For the text-containing cell, return its midpoint in (x, y) coordinate format. 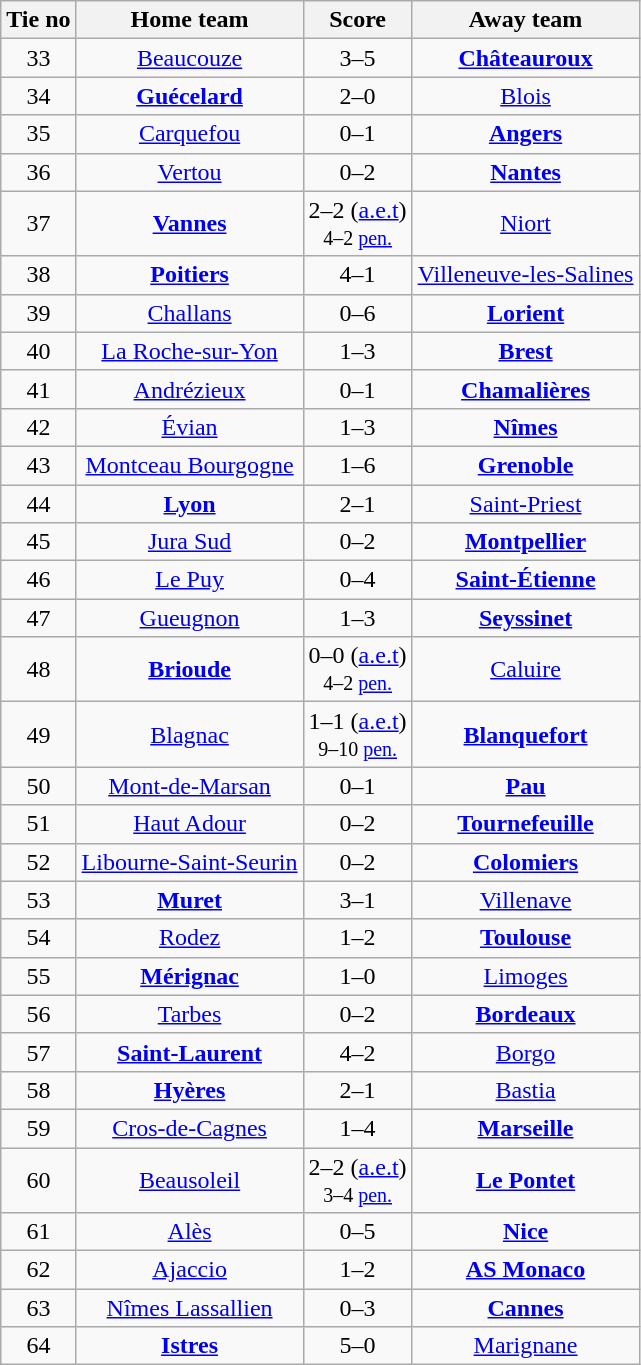
37 (38, 224)
Évian (190, 427)
49 (38, 734)
51 (38, 824)
Chamalières (526, 389)
Niort (526, 224)
1–0 (358, 976)
Nice (526, 1232)
48 (38, 670)
1–4 (358, 1128)
Borgo (526, 1052)
63 (38, 1308)
55 (38, 976)
Haut Adour (190, 824)
4–2 (358, 1052)
Muret (190, 900)
45 (38, 542)
Nantes (526, 172)
50 (38, 786)
Poitiers (190, 275)
Brioude (190, 670)
Mérignac (190, 976)
Toulouse (526, 938)
Marignane (526, 1346)
Guécelard (190, 96)
Challans (190, 313)
56 (38, 1014)
La Roche-sur-Yon (190, 351)
Nîmes Lassallien (190, 1308)
Montpellier (526, 542)
0–6 (358, 313)
36 (38, 172)
Angers (526, 134)
Andrézieux (190, 389)
Colomiers (526, 862)
64 (38, 1346)
0–0 (a.e.t) 4–2 pen. (358, 670)
43 (38, 465)
38 (38, 275)
Bordeaux (526, 1014)
57 (38, 1052)
Marseille (526, 1128)
Montceau Bourgogne (190, 465)
46 (38, 580)
Pau (526, 786)
59 (38, 1128)
Lyon (190, 503)
2–2 (a.e.t) 4–2 pen. (358, 224)
Carquefou (190, 134)
33 (38, 58)
Saint-Étienne (526, 580)
40 (38, 351)
60 (38, 1180)
Libourne-Saint-Seurin (190, 862)
Beausoleil (190, 1180)
Caluire (526, 670)
0–4 (358, 580)
Bastia (526, 1090)
Nîmes (526, 427)
Villenave (526, 900)
Vannes (190, 224)
Brest (526, 351)
47 (38, 618)
3–5 (358, 58)
35 (38, 134)
52 (38, 862)
1–1 (a.e.t) 9–10 pen. (358, 734)
Saint-Laurent (190, 1052)
0–5 (358, 1232)
Blanquefort (526, 734)
54 (38, 938)
1–6 (358, 465)
2–2 (a.e.t) 3–4 pen. (358, 1180)
Jura Sud (190, 542)
Châteauroux (526, 58)
Away team (526, 20)
53 (38, 900)
Score (358, 20)
Istres (190, 1346)
Home team (190, 20)
62 (38, 1270)
Grenoble (526, 465)
Saint-Priest (526, 503)
Villeneuve-les-Salines (526, 275)
41 (38, 389)
AS Monaco (526, 1270)
Le Puy (190, 580)
Limoges (526, 976)
0–3 (358, 1308)
34 (38, 96)
Beaucouze (190, 58)
Hyères (190, 1090)
Ajaccio (190, 1270)
Tournefeuille (526, 824)
2–0 (358, 96)
Lorient (526, 313)
Cannes (526, 1308)
Seyssinet (526, 618)
5–0 (358, 1346)
42 (38, 427)
Tie no (38, 20)
Alès (190, 1232)
44 (38, 503)
39 (38, 313)
Tarbes (190, 1014)
Blagnac (190, 734)
61 (38, 1232)
3–1 (358, 900)
Vertou (190, 172)
Gueugnon (190, 618)
Blois (526, 96)
Mont-de-Marsan (190, 786)
Rodez (190, 938)
4–1 (358, 275)
Le Pontet (526, 1180)
Cros-de-Cagnes (190, 1128)
58 (38, 1090)
